Return the [X, Y] coordinate for the center point of the cell that contains the specified text.  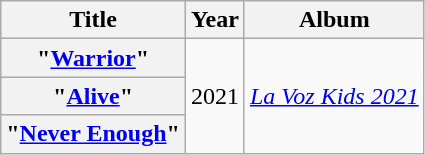
"Never Enough" [94, 134]
"Alive" [94, 96]
Title [94, 20]
2021 [214, 96]
Album [334, 20]
La Voz Kids 2021 [334, 96]
"Warrior" [94, 58]
Year [214, 20]
